From the cell containing the given text, extract its center point as (x, y) coordinate. 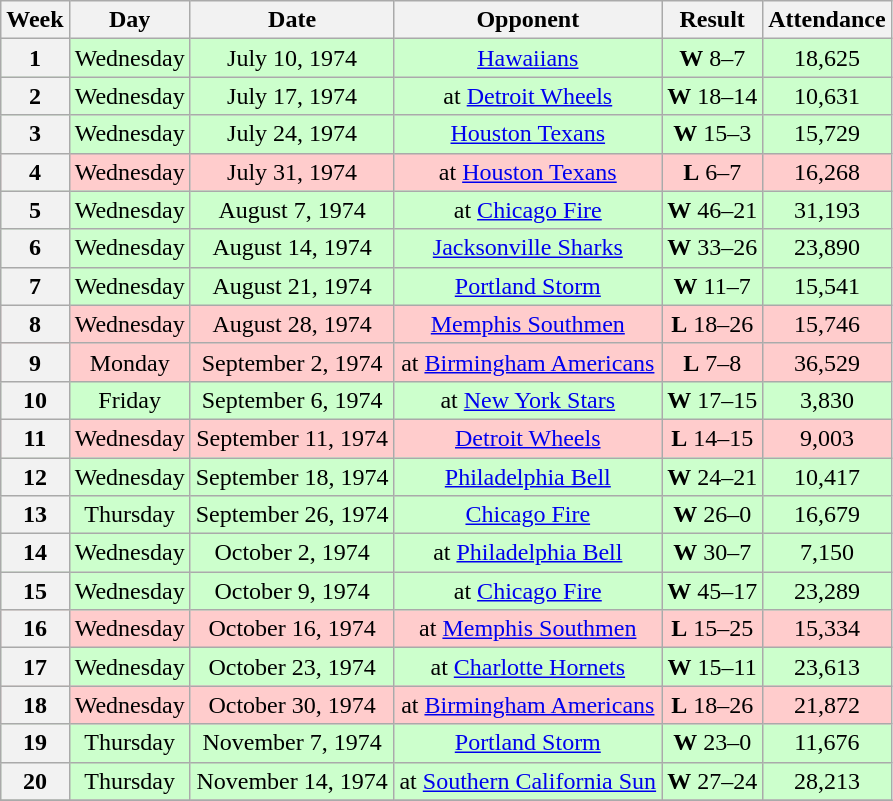
16 (35, 629)
15,729 (827, 134)
October 9, 1974 (292, 591)
11,676 (827, 743)
10,631 (827, 96)
Hawaiians (528, 58)
Result (712, 20)
July 31, 1974 (292, 172)
1 (35, 58)
L 15–25 (712, 629)
at New York Stars (528, 400)
14 (35, 553)
4 (35, 172)
Date (292, 20)
Detroit Wheels (528, 438)
W 33–26 (712, 248)
23,613 (827, 667)
July 10, 1974 (292, 58)
August 21, 1974 (292, 286)
W 46–21 (712, 210)
31,193 (827, 210)
W 11–7 (712, 286)
8 (35, 324)
September 11, 1974 (292, 438)
October 30, 1974 (292, 705)
7,150 (827, 553)
at Philadelphia Bell (528, 553)
21,872 (827, 705)
W 8–7 (712, 58)
18,625 (827, 58)
3 (35, 134)
20 (35, 781)
September 6, 1974 (292, 400)
at Southern California Sun (528, 781)
W 26–0 (712, 515)
W 24–21 (712, 477)
6 (35, 248)
10 (35, 400)
October 16, 1974 (292, 629)
November 14, 1974 (292, 781)
Memphis Southmen (528, 324)
September 2, 1974 (292, 362)
36,529 (827, 362)
Monday (130, 362)
10,417 (827, 477)
L 6–7 (712, 172)
W 17–15 (712, 400)
13 (35, 515)
November 7, 1974 (292, 743)
W 15–11 (712, 667)
23,890 (827, 248)
Chicago Fire (528, 515)
W 27–24 (712, 781)
L 7–8 (712, 362)
August 14, 1974 (292, 248)
Opponent (528, 20)
at Houston Texans (528, 172)
Houston Texans (528, 134)
August 28, 1974 (292, 324)
15,334 (827, 629)
Philadelphia Bell (528, 477)
October 2, 1974 (292, 553)
5 (35, 210)
Day (130, 20)
September 18, 1974 (292, 477)
23,289 (827, 591)
3,830 (827, 400)
Week (35, 20)
W 45–17 (712, 591)
October 23, 1974 (292, 667)
at Detroit Wheels (528, 96)
July 17, 1974 (292, 96)
W 23–0 (712, 743)
15,541 (827, 286)
11 (35, 438)
9,003 (827, 438)
16,679 (827, 515)
at Memphis Southmen (528, 629)
19 (35, 743)
July 24, 1974 (292, 134)
Attendance (827, 20)
L 14–15 (712, 438)
7 (35, 286)
17 (35, 667)
at Charlotte Hornets (528, 667)
16,268 (827, 172)
Friday (130, 400)
15 (35, 591)
August 7, 1974 (292, 210)
Jacksonville Sharks (528, 248)
2 (35, 96)
September 26, 1974 (292, 515)
15,746 (827, 324)
9 (35, 362)
W 18–14 (712, 96)
W 15–3 (712, 134)
W 30–7 (712, 553)
28,213 (827, 781)
12 (35, 477)
18 (35, 705)
